Identify which cell holds the provided text, then report its (x, y) central coordinate. 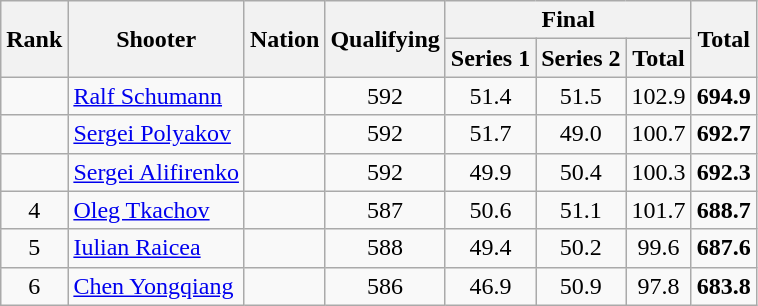
Sergei Alifirenko (156, 172)
50.4 (581, 172)
Nation (284, 39)
97.8 (658, 286)
99.6 (658, 248)
586 (385, 286)
51.7 (490, 134)
Qualifying (385, 39)
50.2 (581, 248)
100.7 (658, 134)
692.3 (724, 172)
Shooter (156, 39)
6 (34, 286)
588 (385, 248)
587 (385, 210)
51.4 (490, 96)
692.7 (724, 134)
Final (568, 20)
694.9 (724, 96)
51.1 (581, 210)
688.7 (724, 210)
Oleg Tkachov (156, 210)
49.4 (490, 248)
Sergei Polyakov (156, 134)
50.9 (581, 286)
Iulian Raicea (156, 248)
46.9 (490, 286)
683.8 (724, 286)
Chen Yongqiang (156, 286)
Series 2 (581, 58)
4 (34, 210)
Rank (34, 39)
101.7 (658, 210)
Ralf Schumann (156, 96)
Series 1 (490, 58)
687.6 (724, 248)
49.9 (490, 172)
51.5 (581, 96)
49.0 (581, 134)
5 (34, 248)
50.6 (490, 210)
102.9 (658, 96)
100.3 (658, 172)
